Search for the cell housing the specified text and yield its (x, y) center coordinate. 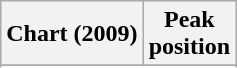
Chart (2009) (72, 34)
Peakposition (189, 34)
